Detect which cell encompasses the target text, then output its [x, y] center coordinate. 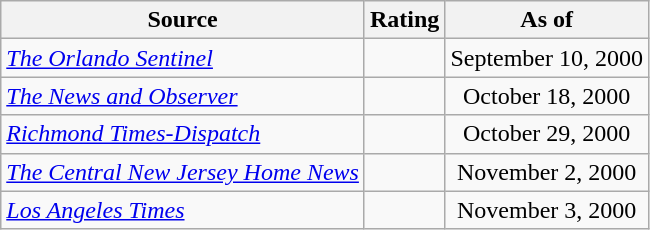
The Central New Jersey Home News [183, 172]
September 10, 2000 [547, 58]
October 29, 2000 [547, 134]
The Orlando Sentinel [183, 58]
Los Angeles Times [183, 210]
As of [547, 20]
The News and Observer [183, 96]
Richmond Times-Dispatch [183, 134]
Rating [404, 20]
November 3, 2000 [547, 210]
October 18, 2000 [547, 96]
Source [183, 20]
November 2, 2000 [547, 172]
